Identify which cell holds the provided text, then report its (X, Y) central coordinate. 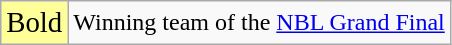
Winning team of the NBL Grand Final (259, 23)
Bold (34, 23)
